Return the (x, y) coordinate for the center point of the cell that contains the specified text.  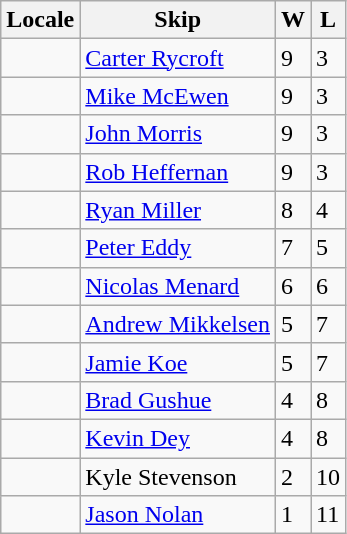
Andrew Mikkelsen (178, 324)
Rob Heffernan (178, 172)
Peter Eddy (178, 248)
1 (294, 515)
Locale (40, 20)
Carter Rycroft (178, 58)
Nicolas Menard (178, 286)
L (328, 20)
Jason Nolan (178, 515)
Jamie Koe (178, 362)
John Morris (178, 134)
10 (328, 477)
Ryan Miller (178, 210)
Brad Gushue (178, 400)
2 (294, 477)
Mike McEwen (178, 96)
Kyle Stevenson (178, 477)
Skip (178, 20)
11 (328, 515)
W (294, 20)
Kevin Dey (178, 438)
